Detect which cell encompasses the target text, then output its (X, Y) center coordinate. 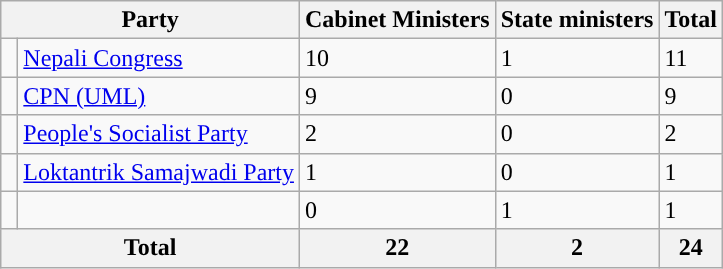
People's Socialist Party (159, 134)
Party (150, 20)
Loktantrik Samajwadi Party (159, 172)
10 (397, 58)
11 (691, 58)
CPN (UML) (159, 96)
22 (397, 248)
Nepali Congress (159, 58)
24 (691, 248)
State ministers (577, 20)
Cabinet Ministers (397, 20)
